Identify which cell holds the provided text, then report its (X, Y) central coordinate. 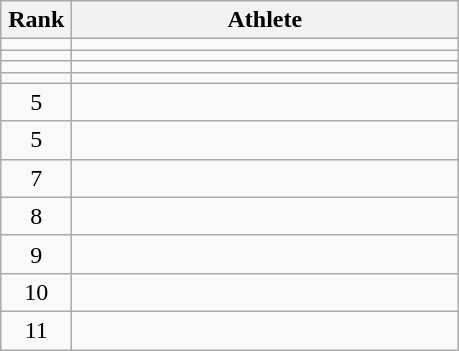
Athlete (265, 20)
8 (36, 216)
11 (36, 330)
9 (36, 254)
10 (36, 292)
7 (36, 178)
Rank (36, 20)
